Return (X, Y) of the center of cell containing provided text 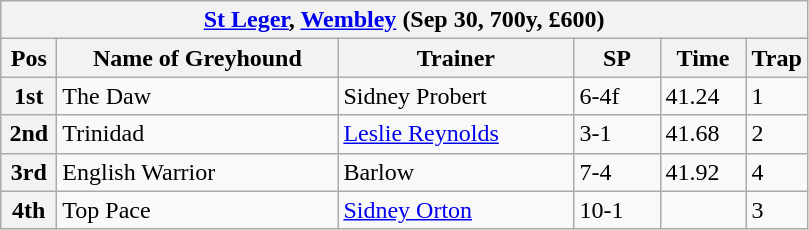
Trainer (456, 58)
Pos (29, 58)
10-1 (617, 210)
Trinidad (198, 134)
2 (776, 134)
Time (703, 58)
3 (776, 210)
St Leger, Wembley (Sep 30, 700y, £600) (404, 20)
41.68 (703, 134)
1st (29, 96)
Name of Greyhound (198, 58)
41.92 (703, 172)
4 (776, 172)
3rd (29, 172)
2nd (29, 134)
Sidney Orton (456, 210)
SP (617, 58)
Leslie Reynolds (456, 134)
Sidney Probert (456, 96)
41.24 (703, 96)
1 (776, 96)
The Daw (198, 96)
3-1 (617, 134)
4th (29, 210)
7-4 (617, 172)
English Warrior (198, 172)
Trap (776, 58)
6-4f (617, 96)
Barlow (456, 172)
Top Pace (198, 210)
